Detect which cell encompasses the target text, then output its (x, y) center coordinate. 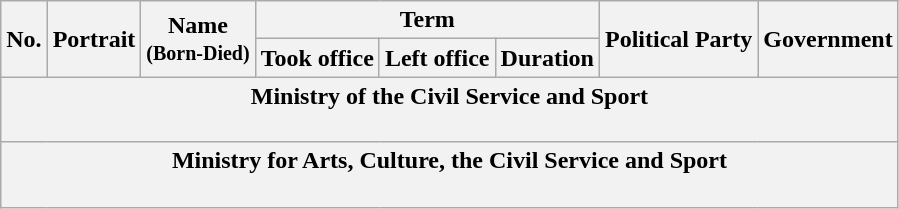
Took office (317, 58)
Duration (547, 58)
Ministry for Arts, Culture, the Civil Service and Sport (450, 174)
Government (828, 39)
Left office (437, 58)
Ministry of the Civil Service and Sport (450, 110)
Political Party (678, 39)
Name(Born-Died) (198, 39)
No. (24, 39)
Term (427, 20)
Portrait (94, 39)
